Find where the given text appears and provide that cell's center as (X, Y) coordinate. 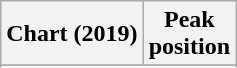
Peakposition (189, 34)
Chart (2019) (72, 34)
